Capture the cell that displays the provided text and extract its [x, y] central coordinate. 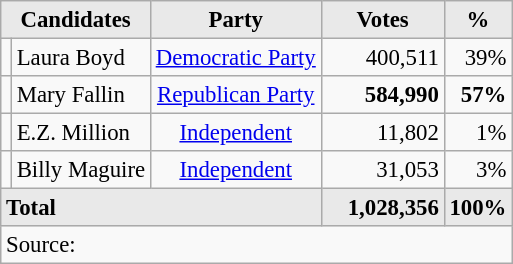
11,802 [382, 133]
Democratic Party [236, 58]
31,053 [382, 170]
Source: [256, 245]
E.Z. Million [80, 133]
1,028,356 [382, 208]
Candidates [76, 20]
Party [236, 20]
584,990 [382, 95]
Republican Party [236, 95]
Laura Boyd [80, 58]
Mary Fallin [80, 95]
3% [478, 170]
39% [478, 58]
1% [478, 133]
Total [161, 208]
400,511 [382, 58]
% [478, 20]
100% [478, 208]
Votes [382, 20]
57% [478, 95]
Billy Maguire [80, 170]
